Provide the (X, Y) coordinate of the cell's center where the given text is located.  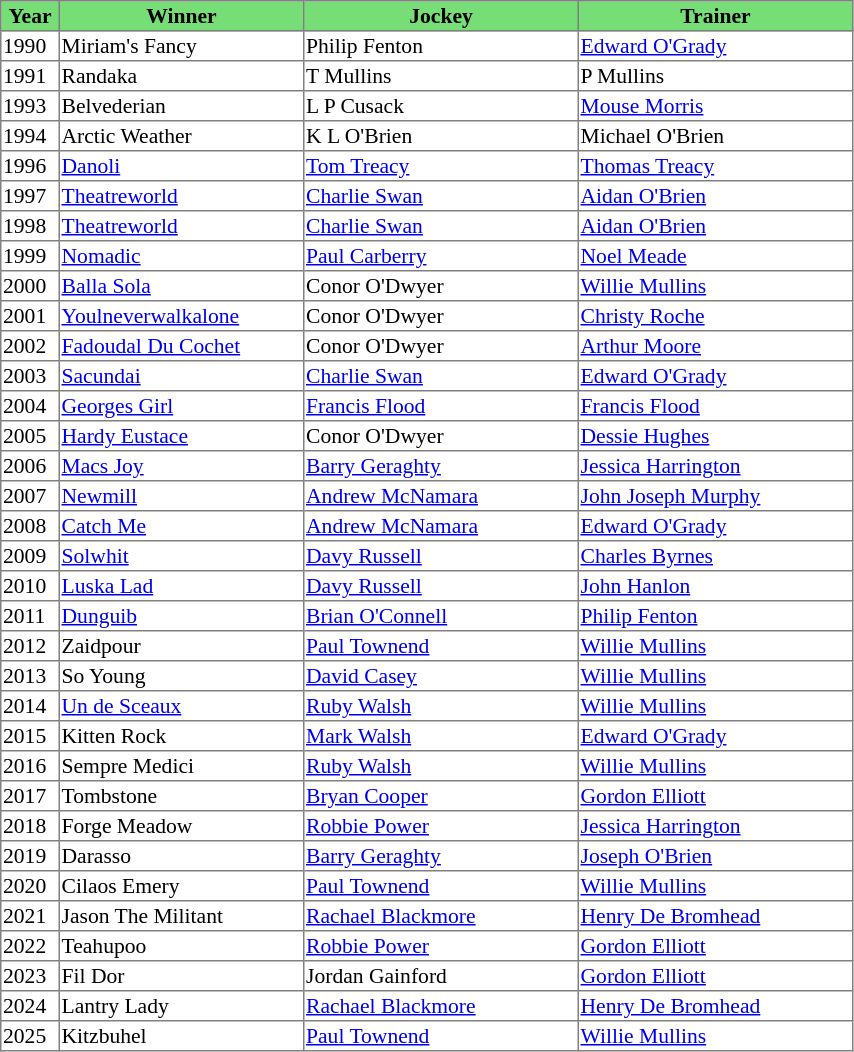
Cilaos Emery (181, 886)
2018 (30, 826)
2015 (30, 736)
Trainer (715, 16)
1997 (30, 196)
Michael O'Brien (715, 136)
2009 (30, 556)
Joseph O'Brien (715, 856)
Jockey (441, 16)
1993 (30, 106)
Solwhit (181, 556)
John Joseph Murphy (715, 496)
2008 (30, 526)
1994 (30, 136)
Dessie Hughes (715, 436)
Christy Roche (715, 316)
1998 (30, 226)
Kitzbuhel (181, 1036)
Zaidpour (181, 646)
Macs Joy (181, 466)
Catch Me (181, 526)
Arctic Weather (181, 136)
Winner (181, 16)
2013 (30, 676)
Sempre Medici (181, 766)
2014 (30, 706)
2019 (30, 856)
Fadoudal Du Cochet (181, 346)
1990 (30, 46)
2004 (30, 406)
Sacundai (181, 376)
2001 (30, 316)
2000 (30, 286)
2007 (30, 496)
John Hanlon (715, 586)
Kitten Rock (181, 736)
Randaka (181, 76)
1999 (30, 256)
Danoli (181, 166)
Arthur Moore (715, 346)
Tom Treacy (441, 166)
Brian O'Connell (441, 616)
2020 (30, 886)
Balla Sola (181, 286)
Noel Meade (715, 256)
Nomadic (181, 256)
Bryan Cooper (441, 796)
Hardy Eustace (181, 436)
Un de Sceaux (181, 706)
P Mullins (715, 76)
2003 (30, 376)
Paul Carberry (441, 256)
Charles Byrnes (715, 556)
Belvederian (181, 106)
T Mullins (441, 76)
2011 (30, 616)
Tombstone (181, 796)
Luska Lad (181, 586)
2006 (30, 466)
Jordan Gainford (441, 976)
2016 (30, 766)
Lantry Lady (181, 1006)
2022 (30, 946)
Dunguib (181, 616)
2010 (30, 586)
Darasso (181, 856)
David Casey (441, 676)
Newmill (181, 496)
K L O'Brien (441, 136)
Thomas Treacy (715, 166)
Teahupoo (181, 946)
2002 (30, 346)
Georges Girl (181, 406)
1991 (30, 76)
Year (30, 16)
Youlneverwalkalone (181, 316)
2024 (30, 1006)
So Young (181, 676)
1996 (30, 166)
2017 (30, 796)
2005 (30, 436)
Fil Dor (181, 976)
Mark Walsh (441, 736)
2023 (30, 976)
Jason The Militant (181, 916)
L P Cusack (441, 106)
Miriam's Fancy (181, 46)
2021 (30, 916)
2012 (30, 646)
Mouse Morris (715, 106)
Forge Meadow (181, 826)
2025 (30, 1036)
